Identify which cell holds the provided text, then report its (x, y) central coordinate. 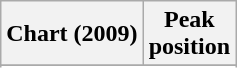
Peakposition (189, 34)
Chart (2009) (72, 34)
